Locate the cell with the specified text and output its [x, y] center coordinate. 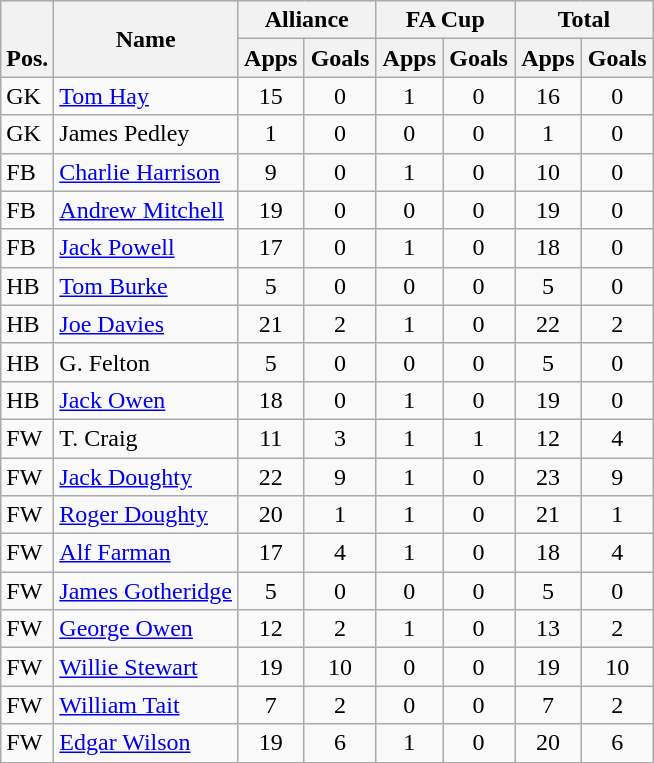
Charlie Harrison [146, 172]
15 [270, 96]
Jack Owen [146, 400]
23 [548, 477]
FA Cup [446, 20]
Jack Powell [146, 248]
Roger Doughty [146, 515]
Andrew Mitchell [146, 210]
Edgar Wilson [146, 743]
Total [584, 20]
11 [270, 438]
G. Felton [146, 362]
Tom Burke [146, 286]
3 [340, 438]
Tom Hay [146, 96]
Joe Davies [146, 324]
Name [146, 39]
13 [548, 629]
George Owen [146, 629]
Alf Farman [146, 553]
Jack Doughty [146, 477]
James Gotheridge [146, 591]
Willie Stewart [146, 667]
Alliance [306, 20]
William Tait [146, 705]
James Pedley [146, 134]
T. Craig [146, 438]
16 [548, 96]
Pos. [28, 39]
